Pinpoint the cell where the given text exists, returning its (x, y) midpoint coordinate. 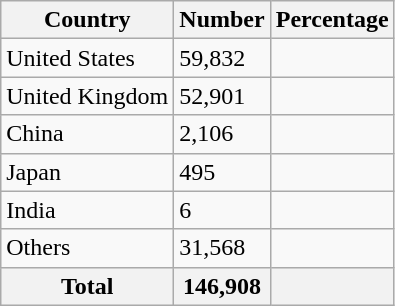
United States (88, 58)
India (88, 210)
United Kingdom (88, 96)
Japan (88, 172)
2,106 (222, 134)
Percentage (332, 20)
495 (222, 172)
Number (222, 20)
52,901 (222, 96)
59,832 (222, 58)
31,568 (222, 248)
Others (88, 248)
China (88, 134)
6 (222, 210)
146,908 (222, 286)
Total (88, 286)
Country (88, 20)
